Identify which cell holds the provided text, then report its [X, Y] central coordinate. 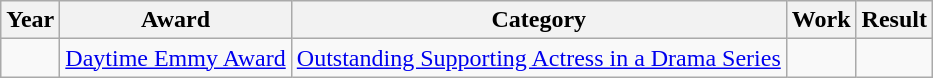
Outstanding Supporting Actress in a Drama Series [538, 58]
Daytime Emmy Award [176, 58]
Result [894, 20]
Award [176, 20]
Year [30, 20]
Category [538, 20]
Work [821, 20]
